Search for the cell housing the specified text and yield its (x, y) center coordinate. 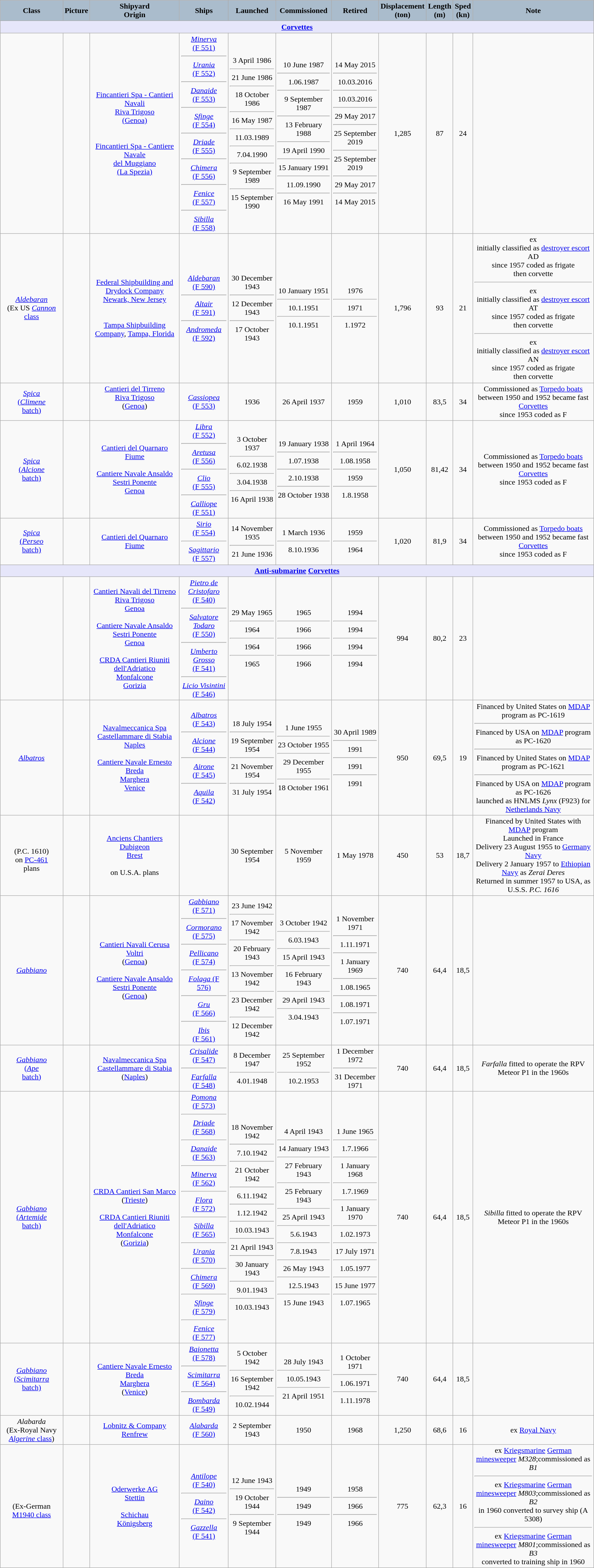
25 September 195210.2.1953 (304, 1068)
1,250 (403, 1430)
1 June 19651.7.19661 January 19681.7.19691 January 19701.02.197317 July 19711.05.197715 June 19771.07.1965 (355, 1217)
Sped(kn) (463, 11)
Gabbiano(Apebatch) (32, 1068)
Minerva(F 551)Urania(F 552)Danaide(F 553)Sfinge(F 554)Driade(F 555)Chimera(F 556)Fenice(F 557)Sibilla(F 558) (204, 133)
Cantieri del TirrenoRiva Trigoso(Genoa) (135, 402)
10 June 19871.06.19879 September 198713 February 198819 April 199015 January 199111.09.199016 May 1991 (304, 133)
(Ex-German M1940 class (32, 1506)
Navalmeccanica SpaCastellammare di Stabia(Naples) (135, 1068)
1,020 (403, 541)
19 (463, 758)
Displacement(ton) (403, 11)
12 June 194319 October 19449 September 1944 (252, 1506)
14 November 193521 June 1936 (252, 541)
1,010 (403, 402)
Lobnitz & CompanyRenfrew (135, 1430)
3 October 19426.03.194315 April 194316 February 194329 April 19433.04.1943 (304, 970)
1 June 195523 October 195529 December 195518 October 1961 (304, 758)
Corvettes (297, 27)
Gabbiano(Scimitarrabatch) (32, 1379)
19591964 (355, 541)
Cantieri del QuarnaroFiume (135, 541)
23 (463, 638)
Farfalla fitted to operate the RPV Meteor P1 in the 1960s (533, 1068)
Spica(Alcionebatch) (32, 469)
Ships (204, 11)
Cantieri Navali CerusaVoltri(Genoa)Cantiere Navale AnsaldoSestri Ponente(Genoa) (135, 970)
Albatros(F 543)Alcione(F 544)Airone(F 545)Aquila(F 542) (204, 758)
195819661966 (355, 1506)
83,5 (439, 402)
1,285 (403, 133)
Cantiere Navale Ernesto BredaMarghera(Venice) (135, 1379)
1,796 (403, 308)
29 May 1965196419641965 (252, 638)
81,9 (439, 541)
Anciens Chantiers DubigeonBreston U.S.A. plans (135, 855)
26 April 1937 (304, 402)
Gabbiano(F 571)Cormorano(F 575) Pellicano(F 574)Folaga (F 576)Gru(F 566)Ibis(F 561) (204, 970)
Commissioned (304, 11)
Cantieri Navali del TirrenoRiva TrigosoGenoaCantiere Navale AnsaldoSestri PonenteGenoaCRDA Cantieri Riuniti dell'AdriaticoMonfalconeGorizia (135, 638)
194919491949 (304, 1506)
1,050 (403, 469)
1 May 1978 (355, 855)
Cassiopea(F 553) (204, 402)
994 (403, 638)
14 May 201510.03.201610.03.201629 May 201725 September 201925 September 201929 May 201714 May 2015 (355, 133)
775 (403, 1506)
19 January 19381.07.19382.10.193828 October 1938 (304, 469)
4 April 194314 January 194327 February 194325 February 194325 April 19435.6.19437.8.194326 May 194312.5.194315 June 1943 (304, 1217)
1968 (355, 1430)
Pomona(F 573)Driade(F 568)Danaide(F 563)Minerva(F 562)Flora(F 572)Sibilla(F 565)Urania(F 570)Chimera(F 569)Sfinge(F 579)Fenice(F 577) (204, 1217)
Aldebaran(F 590)Altair(F 591)Andromeda(F 592) (204, 308)
1994199419941994 (355, 638)
2 September 1943 (252, 1430)
Gabbiano (32, 970)
87 (439, 133)
450 (403, 855)
23 June 194217 November 194220 February 194313 November 194223 December 194212 December 1942 (252, 970)
30 December 194312 December 194317 October 1943 (252, 308)
Anti-submarine Corvettes (297, 571)
5 November 1959 (304, 855)
Fincantieri Spa - Cantieri NavaliRiva Trigoso(Genoa)Fincantieri Spa - Cantiere Navaledel Muggiano(La Spezia) (135, 133)
80,2 (439, 638)
Pietro de Cristofaro(F 540)Salvatore Todaro(F 550)Umberto Grosso(F 541)Licio Visintini(F 546) (204, 638)
24 (463, 133)
Baionetta(F 578)Scimitarra(F 564)Bombarda(F 549) (204, 1379)
Length(m) (439, 11)
10 January 195110.1.195110.1.1951 (304, 308)
950 (403, 758)
CRDA Cantieri San Marco(Trieste)CRDA Cantieri Riuniti dell'AdriaticoMonfalcone(Gorizia) (135, 1217)
Class (32, 11)
81,42 (439, 469)
5 October 194216 September 194210.02.1944 (252, 1379)
Aldebaran(Ex US Cannon class (32, 308)
1 December 197231 December 1971 (355, 1068)
1950 (304, 1430)
Spica(Perseobatch) (32, 541)
30 September 1954 (252, 855)
62,3 (439, 1506)
18 November 19427.10.194221 October 19426.11.19421.12.194210.03.194321 April 194330 January 19439.01.194310.03.1943 (252, 1217)
21 (463, 308)
18 July 195419 September 195421 November 195431 July 1954 (252, 758)
Federal Shipbuilding and Drydock CompanyNewark, New JerseyTampa Shipbuilding Company, Tampa, Florida (135, 308)
Sibilla fitted to operate the RPV Meteor P1 in the 1960s (533, 1217)
Launched (252, 11)
Cantieri del QuarnaroFiumeCantiere Navale AnsaldoSestri PonenteGenoa (135, 469)
Alabarda(Ex-Royal Navy Algerine class) (32, 1430)
28 July 194310.05.194321 April 1951 (304, 1379)
Crisalide(F 547) Farfalla(F 548) (204, 1068)
(P.C. 1610)on PC-461plans (32, 855)
Libra(F 552)Aretusa(F 556)Clio(F 555)Calliope(F 551) (204, 469)
68,6 (439, 1430)
ex Royal Navy (533, 1430)
8 December 19474.01.1948 (252, 1068)
1 November 19711.11.19711 January 19691.08.19651.08.19711.07.1971 (355, 970)
1 October 19711.06.19711.11.1978 (355, 1379)
Spica(Climenebatch) (32, 402)
Antilope(F 540)Daino(F 542)Gazzella(F 541) (204, 1506)
Note (533, 11)
Alabarda(F 560) (204, 1430)
69,5 (439, 758)
1 March 19368.10.1936 (304, 541)
30 April 1989199119911991 (355, 758)
Albatros (32, 758)
197619711.1972 (355, 308)
ShipyardOrigin (135, 11)
1959 (355, 402)
Retired (355, 11)
53 (439, 855)
3 October 19376.02.19383.04.193816 April 1938 (252, 469)
Sirio(F 554)Sagittario(F 557) (204, 541)
Navalmeccanica SpaCastellammare di StabiaNaplesCantiere Navale Ernesto BredaMargheraVenice (135, 758)
1936 (252, 402)
3 April 198621 June 198618 October 198616 May 198711.03.19897.04.19909 September 198915 September 1990 (252, 133)
Oderwerke AGStettinSchichauKönigsberg (135, 1506)
18,7 (463, 855)
1965196619661966 (304, 638)
Gabbiano(Artemidebatch) (32, 1217)
1 April 19641.08.195819591.8.1958 (355, 469)
Picture (76, 11)
93 (439, 308)
